Capture the cell that displays the provided text and extract its [X, Y] central coordinate. 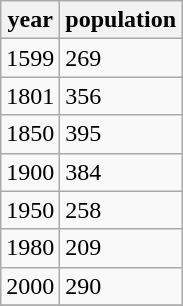
1599 [30, 58]
1801 [30, 96]
290 [121, 286]
year [30, 20]
2000 [30, 286]
1950 [30, 210]
209 [121, 248]
1850 [30, 134]
269 [121, 58]
1900 [30, 172]
258 [121, 210]
384 [121, 172]
population [121, 20]
356 [121, 96]
1980 [30, 248]
395 [121, 134]
